Return [X, Y] of the center of cell containing provided text 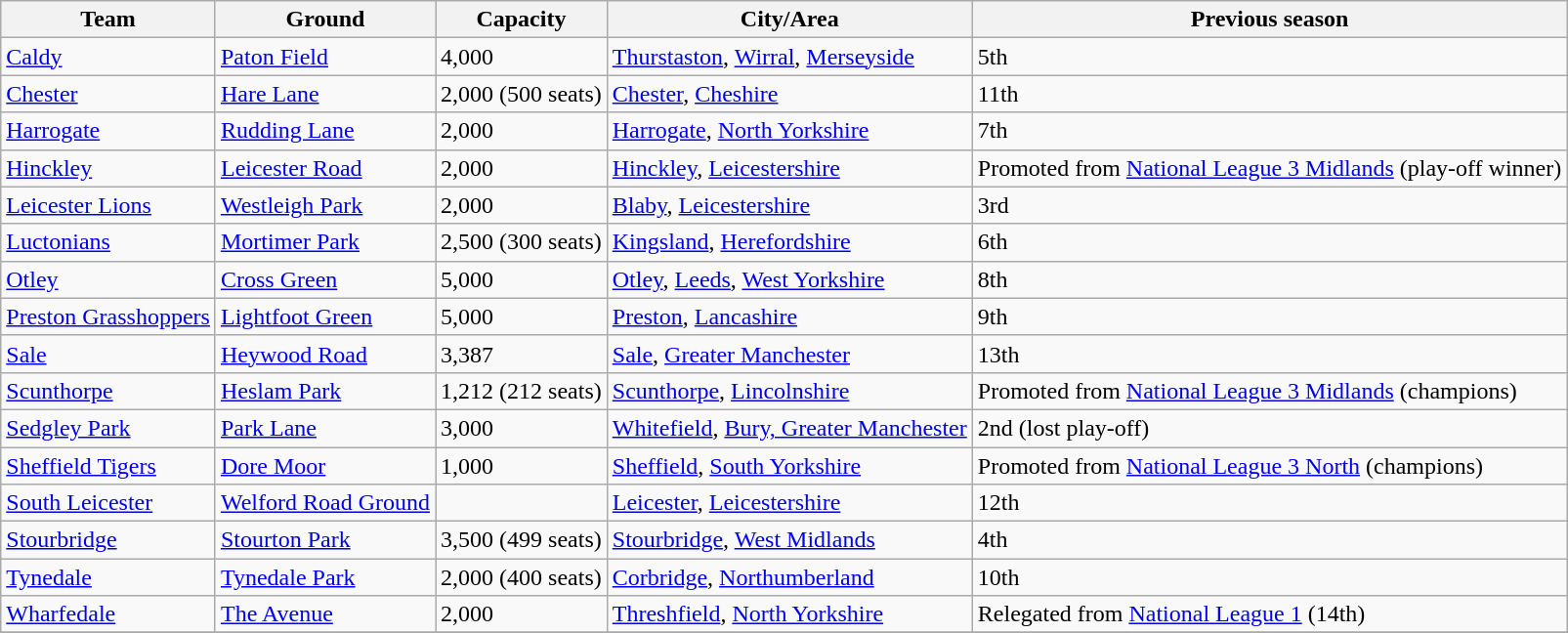
Preston, Lancashire [789, 316]
13th [1269, 354]
Sale [108, 354]
Relegated from National League 1 (14th) [1269, 614]
2nd (lost play-off) [1269, 428]
Tynedale [108, 577]
Preston Grasshoppers [108, 316]
Promoted from National League 3 Midlands (play-off winner) [1269, 168]
Lightfoot Green [324, 316]
Hinckley, Leicestershire [789, 168]
5th [1269, 57]
Otley [108, 279]
Stourbridge, West Midlands [789, 540]
Team [108, 20]
Westleigh Park [324, 205]
Mortimer Park [324, 242]
City/Area [789, 20]
8th [1269, 279]
Park Lane [324, 428]
Tynedale Park [324, 577]
Capacity [522, 20]
Sheffield Tigers [108, 466]
2,000 (400 seats) [522, 577]
Heslam Park [324, 391]
Corbridge, Northumberland [789, 577]
Kingsland, Herefordshire [789, 242]
Wharfedale [108, 614]
Chester [108, 94]
Hare Lane [324, 94]
Whitefield, Bury, Greater Manchester [789, 428]
11th [1269, 94]
Chester, Cheshire [789, 94]
Heywood Road [324, 354]
4,000 [522, 57]
2,000 (500 seats) [522, 94]
Stourbridge [108, 540]
Thurstaston, Wirral, Merseyside [789, 57]
Promoted from National League 3 North (champions) [1269, 466]
3,000 [522, 428]
3rd [1269, 205]
Luctonians [108, 242]
6th [1269, 242]
Rudding Lane [324, 131]
Harrogate, North Yorkshire [789, 131]
3,387 [522, 354]
7th [1269, 131]
Otley, Leeds, West Yorkshire [789, 279]
Hinckley [108, 168]
Ground [324, 20]
Dore Moor [324, 466]
Leicester, Leicestershire [789, 503]
Leicester Lions [108, 205]
Sheffield, South Yorkshire [789, 466]
Cross Green [324, 279]
Welford Road Ground [324, 503]
Sedgley Park [108, 428]
9th [1269, 316]
Previous season [1269, 20]
1,212 (212 seats) [522, 391]
Scunthorpe [108, 391]
The Avenue [324, 614]
Sale, Greater Manchester [789, 354]
12th [1269, 503]
10th [1269, 577]
Paton Field [324, 57]
South Leicester [108, 503]
Scunthorpe, Lincolnshire [789, 391]
Blaby, Leicestershire [789, 205]
2,500 (300 seats) [522, 242]
Promoted from National League 3 Midlands (champions) [1269, 391]
Leicester Road [324, 168]
Threshfield, North Yorkshire [789, 614]
Caldy [108, 57]
3,500 (499 seats) [522, 540]
Harrogate [108, 131]
Stourton Park [324, 540]
1,000 [522, 466]
4th [1269, 540]
